Output the [X, Y] coordinate of the center of the cell containing the given text.  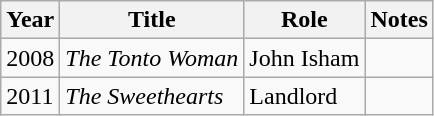
The Tonto Woman [152, 58]
The Sweethearts [152, 96]
2011 [30, 96]
Role [304, 20]
Landlord [304, 96]
John Isham [304, 58]
Year [30, 20]
2008 [30, 58]
Title [152, 20]
Notes [399, 20]
